Return the (X, Y) coordinate for the center point of the cell that contains the specified text.  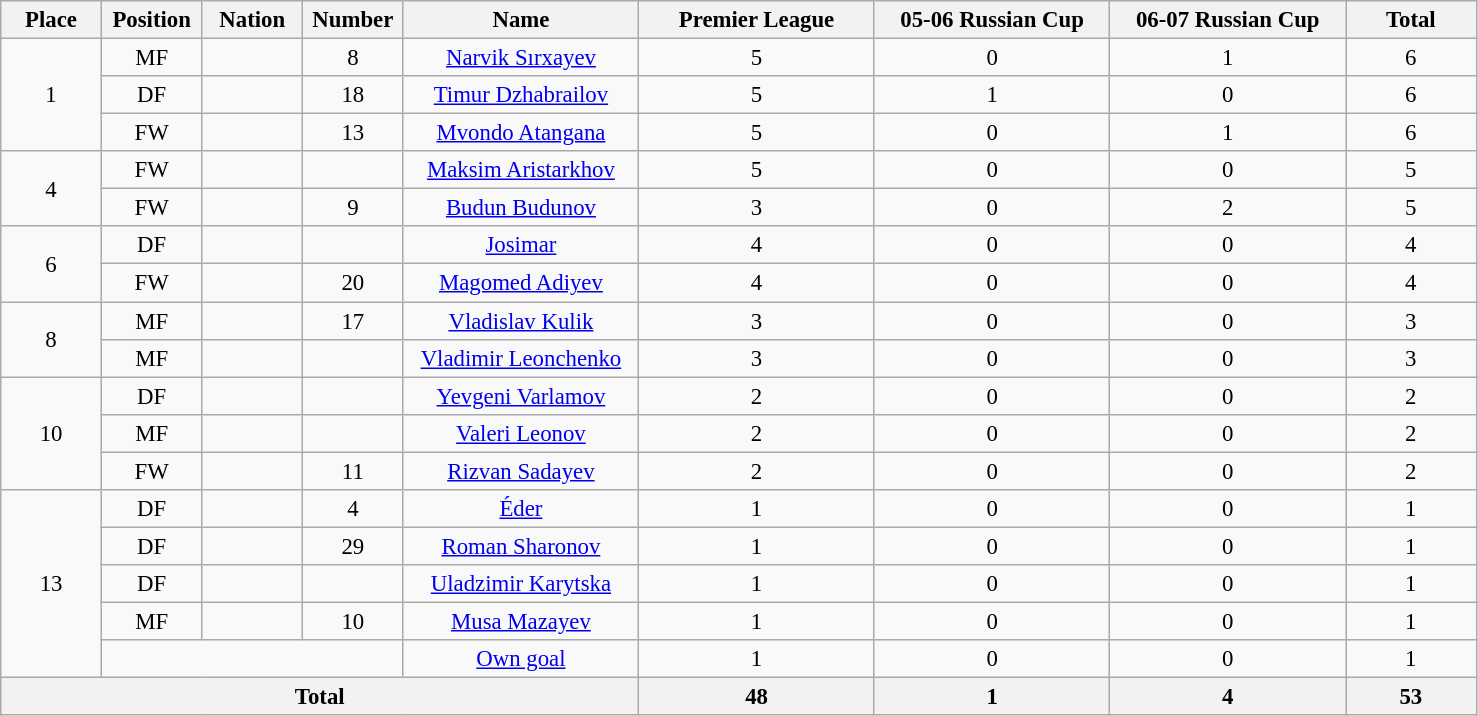
Narvik Sırxayev (521, 58)
Valeri Leonov (521, 433)
Premier League (757, 20)
Number (354, 20)
9 (354, 208)
53 (1412, 697)
Position (152, 20)
Josimar (521, 245)
29 (354, 546)
Magomed Adiyev (521, 283)
Vladimir Leonchenko (521, 358)
Timur Dzhabrailov (521, 95)
18 (354, 95)
Place (52, 20)
Roman Sharonov (521, 546)
05-06 Russian Cup (992, 20)
Uladzimir Karytska (521, 584)
Nation (252, 20)
Own goal (521, 659)
Yevgeni Varlamov (521, 396)
06-07 Russian Cup (1228, 20)
Name (521, 20)
48 (757, 697)
Mvondo Atangana (521, 133)
Rizvan Sadayev (521, 471)
Musa Mazayev (521, 621)
Éder (521, 509)
20 (354, 283)
17 (354, 321)
11 (354, 471)
Vladislav Kulik (521, 321)
Budun Budunov (521, 208)
Maksim Aristarkhov (521, 170)
